Pinpoint the cell where the given text exists, returning its [x, y] midpoint coordinate. 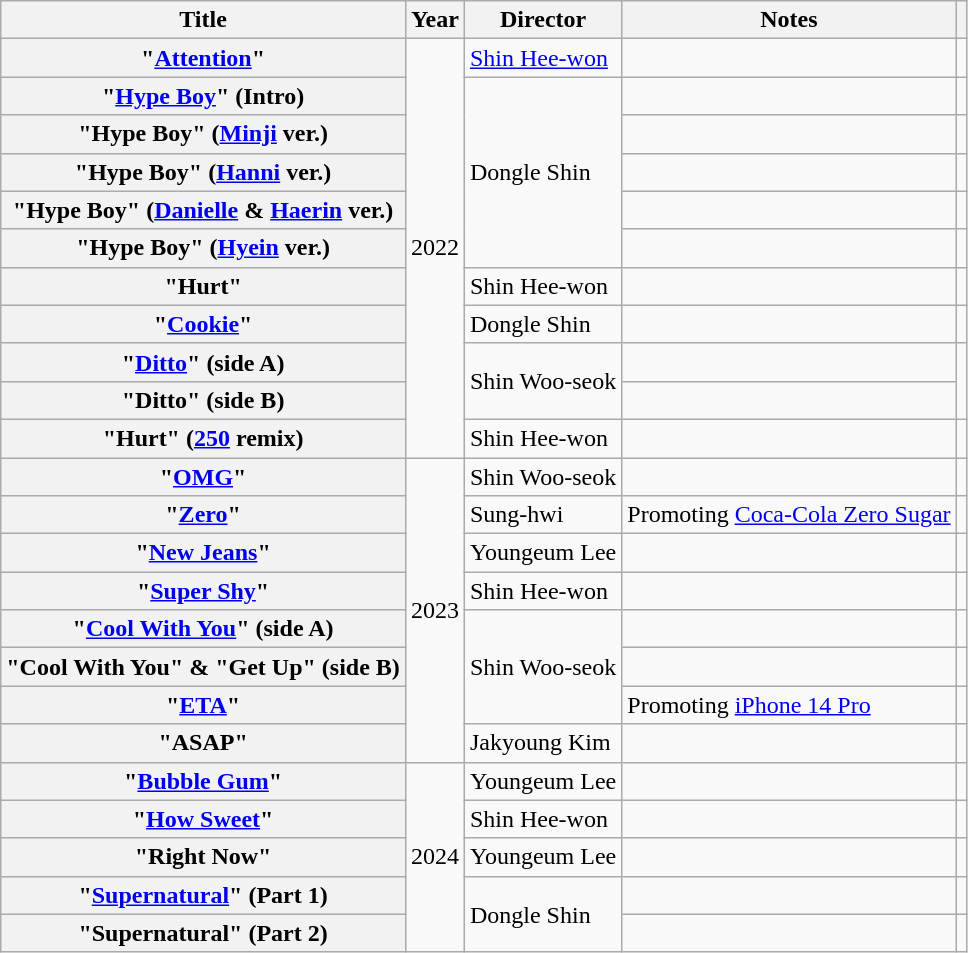
"Hype Boy" (Intro) [204, 96]
Jakyoung Kim [542, 743]
"Bubble Gum" [204, 781]
"Hurt" (250 remix) [204, 438]
"Hype Boy" (Hanni ver.) [204, 172]
2022 [434, 248]
Sung-hwi [542, 515]
"Right Now" [204, 857]
Title [204, 20]
Year [434, 20]
"How Sweet" [204, 819]
"Ditto" (side B) [204, 400]
"Cool With You" & "Get Up" (side B) [204, 667]
"Cookie" [204, 324]
2023 [434, 610]
2024 [434, 857]
"Ditto" (side A) [204, 362]
"Attention" [204, 58]
"Hurt" [204, 286]
"Zero" [204, 515]
"Hype Boy" (Hyein ver.) [204, 248]
"Supernatural" (Part 2) [204, 933]
"OMG" [204, 477]
"Hype Boy" (Danielle & Haerin ver.) [204, 210]
"New Jeans" [204, 553]
Notes [789, 20]
"Cool With You" (side A) [204, 629]
"Super Shy" [204, 591]
"Hype Boy" (Minji ver.) [204, 134]
Promoting Coca-Cola Zero Sugar [789, 515]
"ETA" [204, 705]
Director [542, 20]
"Supernatural" (Part 1) [204, 895]
"ASAP" [204, 743]
Promoting iPhone 14 Pro [789, 705]
